Find where the given text appears and provide that cell's center as [X, Y] coordinate. 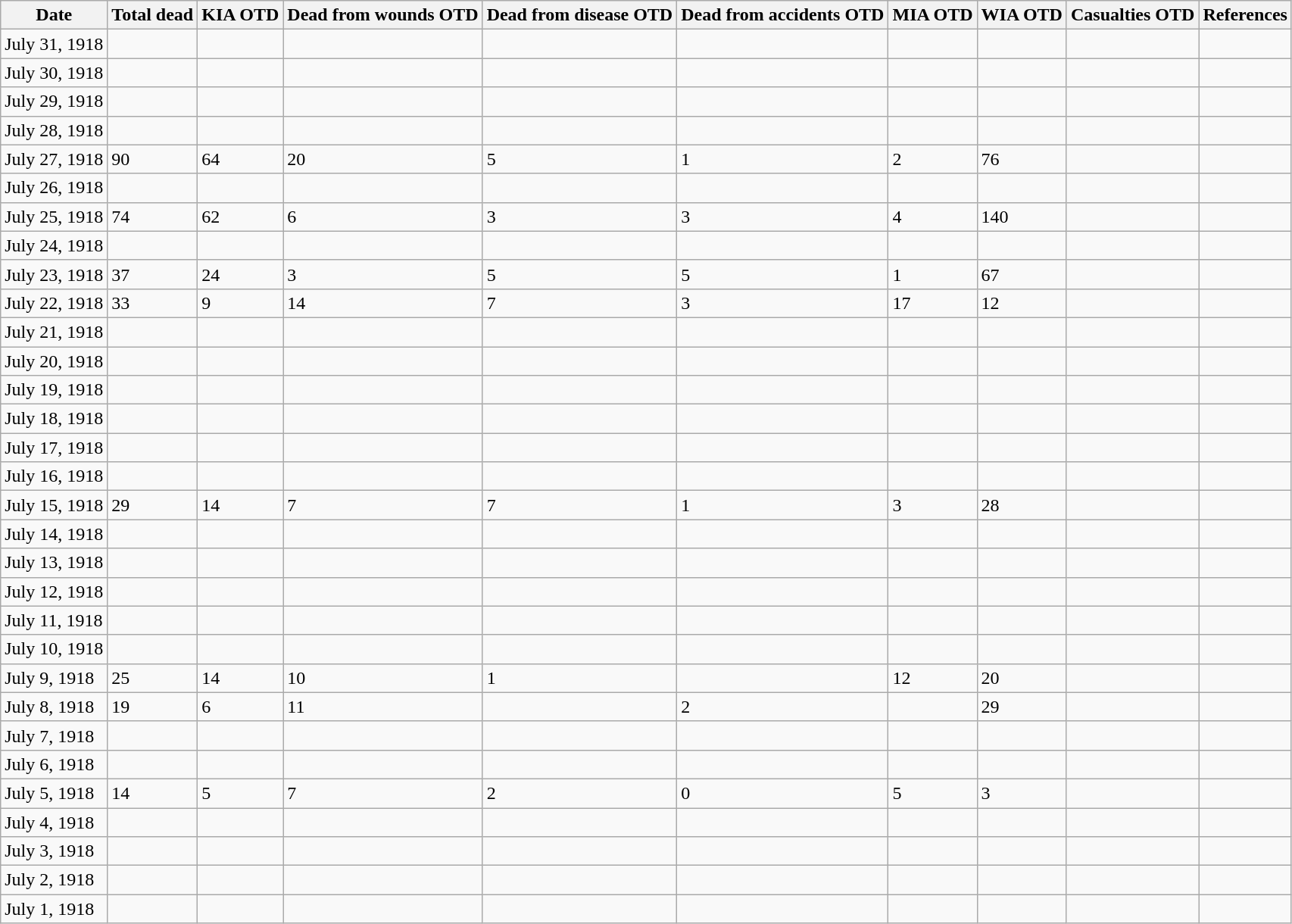
67 [1022, 274]
July 8, 1918 [55, 707]
Dead from disease OTD [580, 15]
July 19, 1918 [55, 390]
90 [153, 159]
July 10, 1918 [55, 649]
WIA OTD [1022, 15]
July 14, 1918 [55, 534]
KIA OTD [241, 15]
July 20, 1918 [55, 361]
4 [933, 217]
37 [153, 274]
9 [241, 303]
July 13, 1918 [55, 563]
July 21, 1918 [55, 332]
28 [1022, 505]
References [1245, 15]
0 [783, 793]
24 [241, 274]
10 [383, 678]
July 18, 1918 [55, 419]
July 29, 1918 [55, 101]
July 6, 1918 [55, 764]
140 [1022, 217]
Dead from accidents OTD [783, 15]
Dead from wounds OTD [383, 15]
July 17, 1918 [55, 448]
July 31, 1918 [55, 44]
July 4, 1918 [55, 822]
July 28, 1918 [55, 130]
July 22, 1918 [55, 303]
19 [153, 707]
July 30, 1918 [55, 73]
July 24, 1918 [55, 245]
Total dead [153, 15]
11 [383, 707]
July 7, 1918 [55, 735]
MIA OTD [933, 15]
33 [153, 303]
64 [241, 159]
74 [153, 217]
July 12, 1918 [55, 592]
17 [933, 303]
July 27, 1918 [55, 159]
July 2, 1918 [55, 880]
62 [241, 217]
July 23, 1918 [55, 274]
July 16, 1918 [55, 476]
July 11, 1918 [55, 620]
Casualties OTD [1132, 15]
July 26, 1918 [55, 188]
July 15, 1918 [55, 505]
July 1, 1918 [55, 909]
July 5, 1918 [55, 793]
July 25, 1918 [55, 217]
July 9, 1918 [55, 678]
Date [55, 15]
July 3, 1918 [55, 851]
76 [1022, 159]
25 [153, 678]
